Return [X, Y] of the center of cell containing provided text 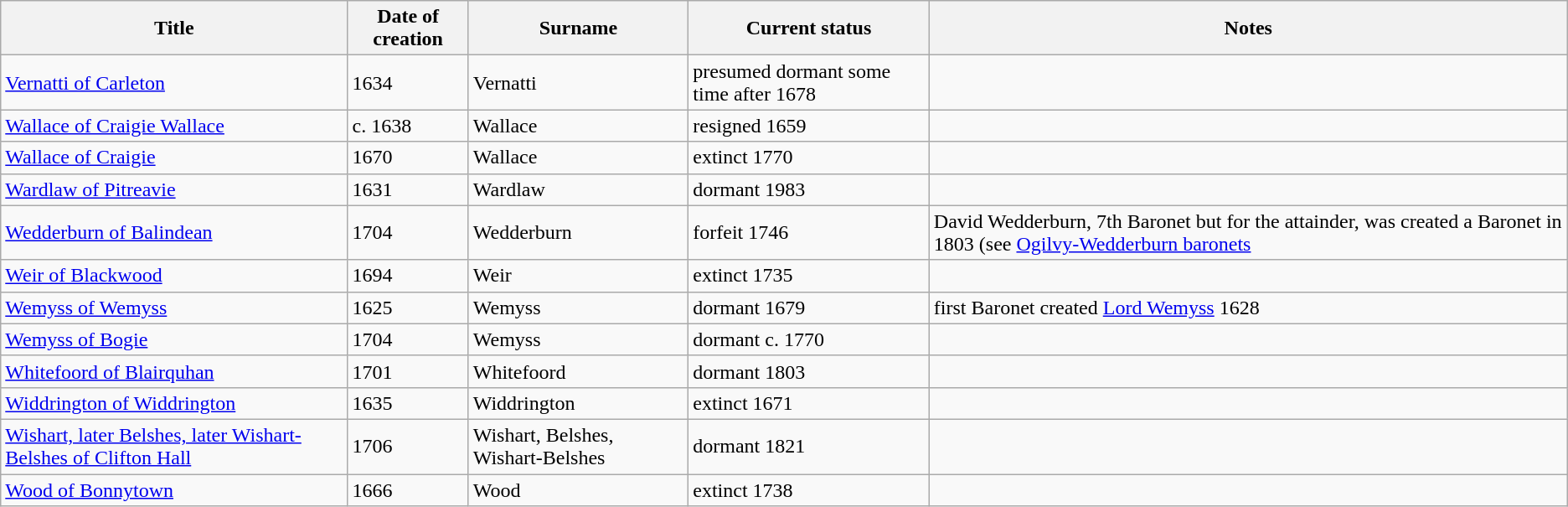
Vernatti of Carleton [174, 82]
Wallace of Craigie [174, 158]
David Wedderburn, 7th Baronet but for the attainder, was created a Baronet in 1803 (see Ogilvy-Wedderburn baronets [1248, 233]
1625 [408, 308]
Wardlaw of Pitreavie [174, 189]
resigned 1659 [809, 126]
dormant c. 1770 [809, 339]
Wardlaw [578, 189]
Wishart, Belshes, Wishart-Belshes [578, 446]
Current status [809, 28]
dormant 1679 [809, 308]
dormant 1803 [809, 371]
Wedderburn of Balindean [174, 233]
dormant 1983 [809, 189]
Weir of Blackwood [174, 276]
1670 [408, 158]
1701 [408, 371]
c. 1638 [408, 126]
Widdrington [578, 403]
1694 [408, 276]
1634 [408, 82]
Wishart, later Belshes, later Wishart-Belshes of Clifton Hall [174, 446]
first Baronet created Lord Wemyss 1628 [1248, 308]
1635 [408, 403]
forfeit 1746 [809, 233]
Title [174, 28]
Wood [578, 490]
1631 [408, 189]
Whitefoord of Blairquhan [174, 371]
Vernatti [578, 82]
Notes [1248, 28]
Wood of Bonnytown [174, 490]
Weir [578, 276]
1666 [408, 490]
presumed dormant some time after 1678 [809, 82]
Widdrington of Widdrington [174, 403]
Wedderburn [578, 233]
extinct 1671 [809, 403]
Date of creation [408, 28]
1706 [408, 446]
Surname [578, 28]
extinct 1770 [809, 158]
Wemyss of Wemyss [174, 308]
extinct 1735 [809, 276]
extinct 1738 [809, 490]
Wallace of Craigie Wallace [174, 126]
Whitefoord [578, 371]
dormant 1821 [809, 446]
Wemyss of Bogie [174, 339]
